Return (x, y) of the center of cell containing provided text 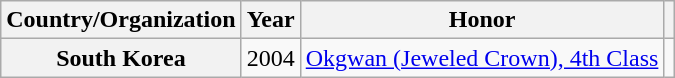
South Korea (121, 58)
2004 (270, 58)
Honor (482, 20)
Year (270, 20)
Okgwan (Jeweled Crown), 4th Class (482, 58)
Country/Organization (121, 20)
